For the text-containing cell, return its midpoint in [X, Y] coordinate format. 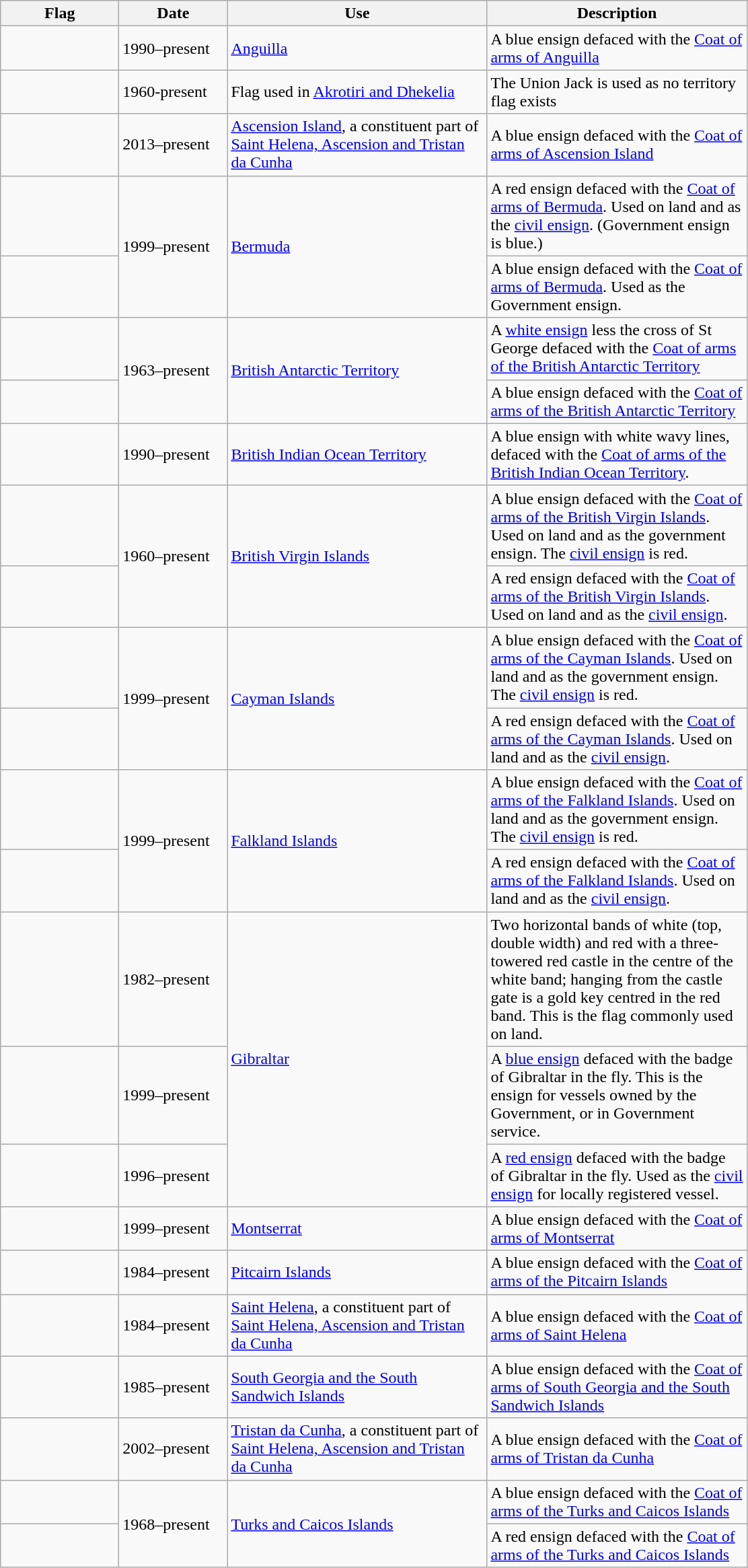
British Indian Ocean Territory [357, 454]
Use [357, 13]
1982–present [174, 979]
A blue ensign defaced with the Coat of arms of Montserrat [617, 1229]
Ascension Island, a constituent part of Saint Helena, Ascension and Tristan da Cunha [357, 145]
2013–present [174, 145]
Gibraltar [357, 1059]
A white ensign less the cross of St George defaced with the Coat of arms of the British Antarctic Territory [617, 349]
A blue ensign defaced with the Coat of arms of the Pitcairn Islands [617, 1272]
A blue ensign defaced with the Coat of arms of Tristan da Cunha [617, 1449]
A blue ensign defaced with the badge of Gibraltar in the fly. This is the ensign for vessels owned by the Government, or in Government service. [617, 1096]
A blue ensign defaced with the Coat of arms of the British Virgin Islands. Used on land and as the government ensign. The civil ensign is red. [617, 525]
A blue ensign defaced with the Coat of arms of the Turks and Caicos Islands [617, 1502]
Date [174, 13]
1985–present [174, 1387]
Falkland Islands [357, 841]
1996–present [174, 1176]
A red ensign defaced with the Coat of arms of the British Virgin Islands. Used on land and as the civil ensign. [617, 596]
A red ensign defaced with the Coat of arms of the Cayman Islands. Used on land and as the civil ensign. [617, 739]
A blue ensign defaced with the Coat of arms of Bermuda. Used as the Government ensign. [617, 287]
1963–present [174, 370]
A blue ensign defaced with the Coat of arms of Ascension Island [617, 145]
Saint Helena, a constituent part of Saint Helena, Ascension and Tristan da Cunha [357, 1325]
British Virgin Islands [357, 556]
A red ensign defaced with the badge of Gibraltar in the fly. Used as the civil ensign for locally registered vessel. [617, 1176]
Tristan da Cunha, a constituent part of Saint Helena, Ascension and Tristan da Cunha [357, 1449]
Description [617, 13]
A blue ensign defaced with the Coat of arms of the Cayman Islands. Used on land and as the government ensign. The civil ensign is red. [617, 668]
Montserrat [357, 1229]
South Georgia and the South Sandwich Islands [357, 1387]
Bermuda [357, 246]
Flag [60, 13]
Flag used in Akrotiri and Dhekelia [357, 92]
A blue ensign with white wavy lines, defaced with the Coat of arms of the British Indian Ocean Territory. [617, 454]
2002–present [174, 1449]
1960-present [174, 92]
A blue ensign defaced with the Coat of arms of the Falkland Islands. Used on land and as the government ensign. The civil ensign is red. [617, 810]
Anguilla [357, 48]
A blue ensign defaced with the Coat of arms of Saint Helena [617, 1325]
A red ensign defaced with the Coat of arms of the Turks and Caicos Islands [617, 1545]
A blue ensign defaced with the Coat of arms of South Georgia and the South Sandwich Islands [617, 1387]
1968–present [174, 1524]
British Antarctic Territory [357, 370]
Cayman Islands [357, 699]
Pitcairn Islands [357, 1272]
Turks and Caicos Islands [357, 1524]
A red ensign defaced with the Coat of arms of Bermuda. Used on land and as the civil ensign. (Government ensign is blue.) [617, 215]
A blue ensign defaced with the Coat of arms of the British Antarctic Territory [617, 401]
A red ensign defaced with the Coat of arms of the Falkland Islands. Used on land and as the civil ensign. [617, 881]
1960–present [174, 556]
A blue ensign defaced with the Coat of arms of Anguilla [617, 48]
The Union Jack is used as no territory flag exists [617, 92]
